Search for the cell housing the specified text and yield its [x, y] center coordinate. 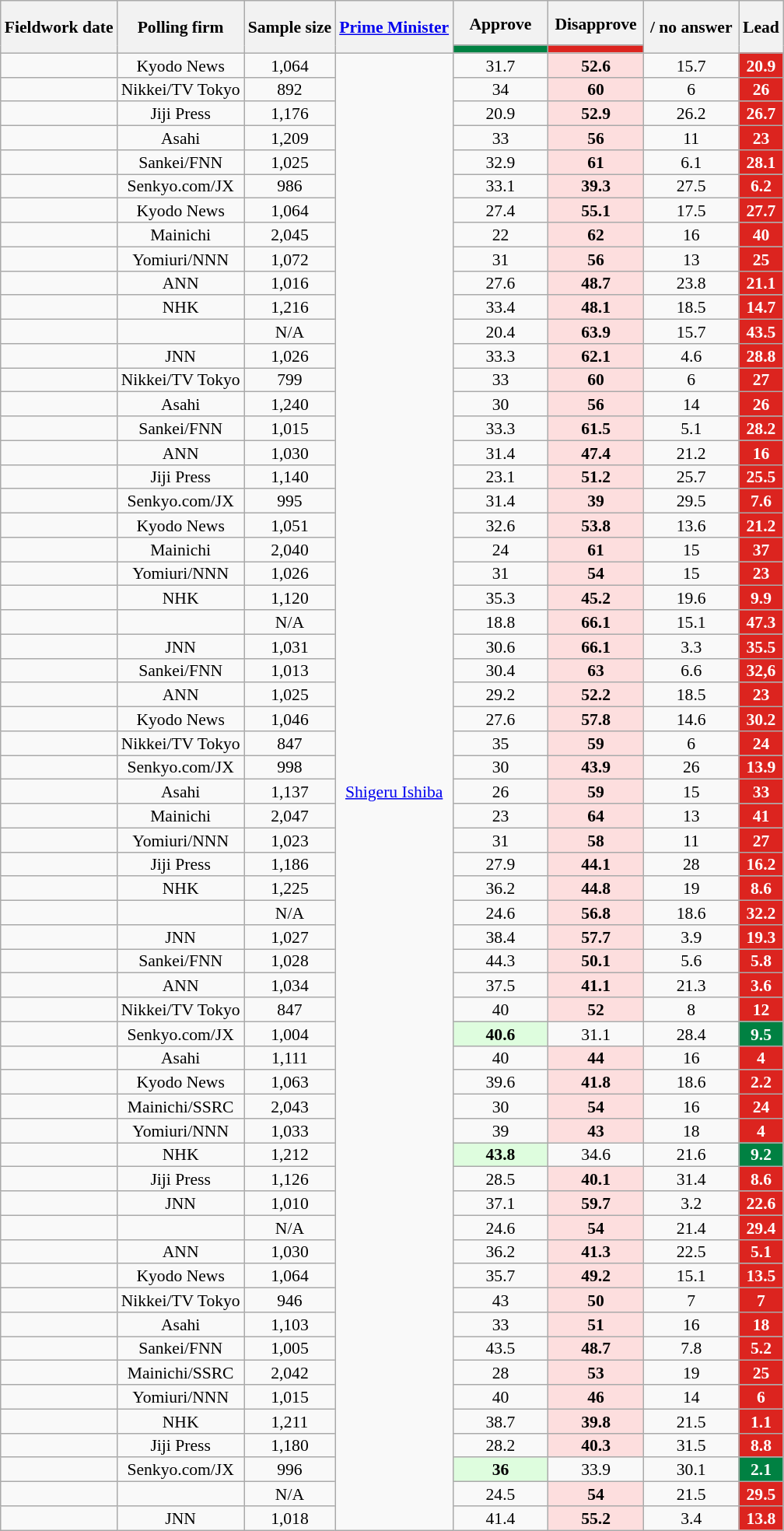
63 [596, 671]
3.4 [691, 1519]
2,040 [289, 549]
63.9 [596, 331]
13.9 [761, 767]
27.5 [691, 187]
23.1 [501, 476]
14.6 [691, 719]
30.1 [691, 1470]
32.2 [761, 913]
12 [761, 1010]
3.6 [761, 985]
25.5 [761, 476]
9.2 [761, 1154]
22 [501, 235]
41.1 [596, 985]
26.2 [691, 114]
13.8 [761, 1519]
996 [289, 1470]
1,140 [289, 476]
1,013 [289, 671]
8.8 [761, 1445]
1,180 [289, 1445]
30.4 [501, 671]
18.8 [501, 622]
25.7 [691, 476]
1,031 [289, 646]
37 [761, 549]
5.2 [761, 1349]
2,047 [289, 815]
39.8 [596, 1421]
38.4 [501, 937]
61.5 [596, 428]
31.1 [596, 1033]
/ no answer [691, 26]
1,004 [289, 1033]
40.1 [596, 1179]
1,209 [289, 138]
35.3 [501, 597]
6.1 [691, 162]
31.5 [691, 1445]
41.8 [596, 1083]
2,042 [289, 1372]
55.2 [596, 1519]
2,043 [289, 1106]
892 [289, 89]
13.5 [761, 1276]
30.2 [761, 719]
3.2 [691, 1203]
62.1 [596, 356]
946 [289, 1301]
64 [596, 815]
27.9 [501, 864]
6.2 [761, 187]
1,186 [289, 864]
44.3 [501, 962]
13.6 [691, 526]
33.9 [596, 1470]
7.6 [761, 501]
24.5 [501, 1494]
4.6 [691, 356]
Fieldwork date [59, 26]
22.6 [761, 1203]
1,018 [289, 1519]
Prime Minister [394, 26]
44.8 [596, 888]
41 [761, 815]
51 [596, 1324]
53 [596, 1372]
1,211 [289, 1421]
1,063 [289, 1083]
37.1 [501, 1203]
38.7 [501, 1421]
34 [501, 89]
9.9 [761, 597]
23.8 [691, 283]
Shigeru Ishiba [394, 792]
Disapprove [596, 23]
28.1 [761, 162]
9.5 [761, 1033]
2.2 [761, 1083]
1,010 [289, 1203]
43.8 [501, 1154]
50.1 [596, 962]
52.2 [596, 695]
34.6 [596, 1154]
16.2 [761, 864]
55.1 [596, 210]
1,028 [289, 962]
3.9 [691, 937]
6.6 [691, 671]
1,033 [289, 1131]
19.6 [691, 597]
46 [596, 1397]
3.3 [691, 646]
28.5 [501, 1179]
1,212 [289, 1154]
39.6 [501, 1083]
53.8 [596, 526]
1,126 [289, 1179]
29.2 [501, 695]
40.3 [596, 1445]
47.4 [596, 453]
31.7 [501, 65]
19.3 [761, 937]
40.6 [501, 1033]
43.9 [596, 767]
1,051 [289, 526]
39.3 [596, 187]
37.5 [501, 985]
30.6 [501, 646]
28.4 [691, 1033]
1,046 [289, 719]
1,216 [289, 308]
1,016 [289, 283]
14.7 [761, 308]
21.4 [691, 1228]
Sample size [289, 26]
995 [289, 501]
1,137 [289, 792]
44.1 [596, 864]
998 [289, 767]
799 [289, 380]
28.8 [761, 356]
52 [596, 1010]
1,103 [289, 1324]
Lead [761, 26]
986 [289, 187]
20.4 [501, 331]
32,6 [761, 671]
22.5 [691, 1251]
56.8 [596, 913]
1,176 [289, 114]
48.1 [596, 308]
5.8 [761, 962]
21.1 [761, 283]
35 [501, 744]
1,072 [289, 258]
17.5 [691, 210]
47.3 [761, 622]
32.9 [501, 162]
27.4 [501, 210]
Approve [501, 23]
52.6 [596, 65]
1,111 [289, 1058]
8 [691, 1010]
52.9 [596, 114]
2.1 [761, 1470]
58 [596, 840]
1.1 [761, 1421]
1,005 [289, 1349]
29.4 [761, 1228]
21.6 [691, 1154]
1,027 [289, 937]
1,120 [289, 597]
33.4 [501, 308]
57.8 [596, 719]
Polling firm [180, 26]
33.1 [501, 187]
1,240 [289, 405]
49.2 [596, 1276]
2,045 [289, 235]
32.6 [501, 526]
1,034 [289, 985]
50 [596, 1301]
41.4 [501, 1519]
44 [596, 1058]
1,225 [289, 888]
41.3 [596, 1251]
35.7 [501, 1276]
51.2 [596, 476]
45.2 [596, 597]
1,023 [289, 840]
7.8 [691, 1349]
5.6 [691, 962]
35.5 [761, 646]
26.7 [761, 114]
62 [596, 235]
36 [501, 1470]
59.7 [596, 1203]
57.7 [596, 937]
21.3 [691, 985]
27.7 [761, 210]
